Extract the (x, y) coordinate from the center of the cell holding the provided text.  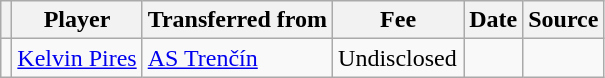
AS Trenčín (237, 58)
Date (494, 20)
Undisclosed (398, 58)
Fee (398, 20)
Transferred from (237, 20)
Player (77, 20)
Kelvin Pires (77, 58)
Source (564, 20)
